Return the [X, Y] coordinate for the center point of the cell that contains the specified text.  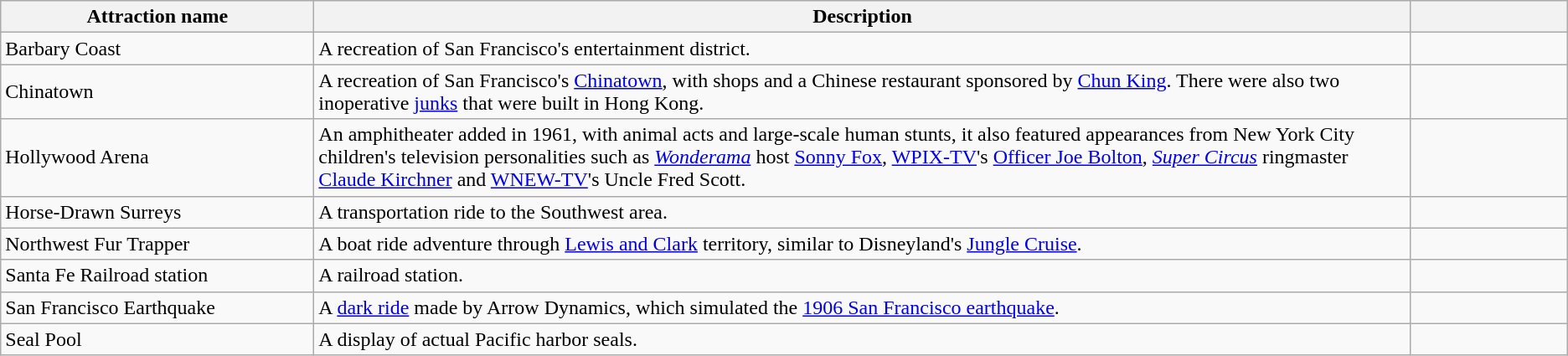
Hollywood Arena [157, 157]
Northwest Fur Trapper [157, 244]
Chinatown [157, 92]
A dark ride made by Arrow Dynamics, which simulated the 1906 San Francisco earthquake. [863, 307]
Barbary Coast [157, 49]
A display of actual Pacific harbor seals. [863, 339]
Santa Fe Railroad station [157, 276]
Seal Pool [157, 339]
A railroad station. [863, 276]
Description [863, 17]
A recreation of San Francisco's entertainment district. [863, 49]
A boat ride adventure through Lewis and Clark territory, similar to Disneyland's Jungle Cruise. [863, 244]
Horse-Drawn Surreys [157, 212]
San Francisco Earthquake [157, 307]
Attraction name [157, 17]
A transportation ride to the Southwest area. [863, 212]
